Identify which cell holds the provided text, then report its [x, y] central coordinate. 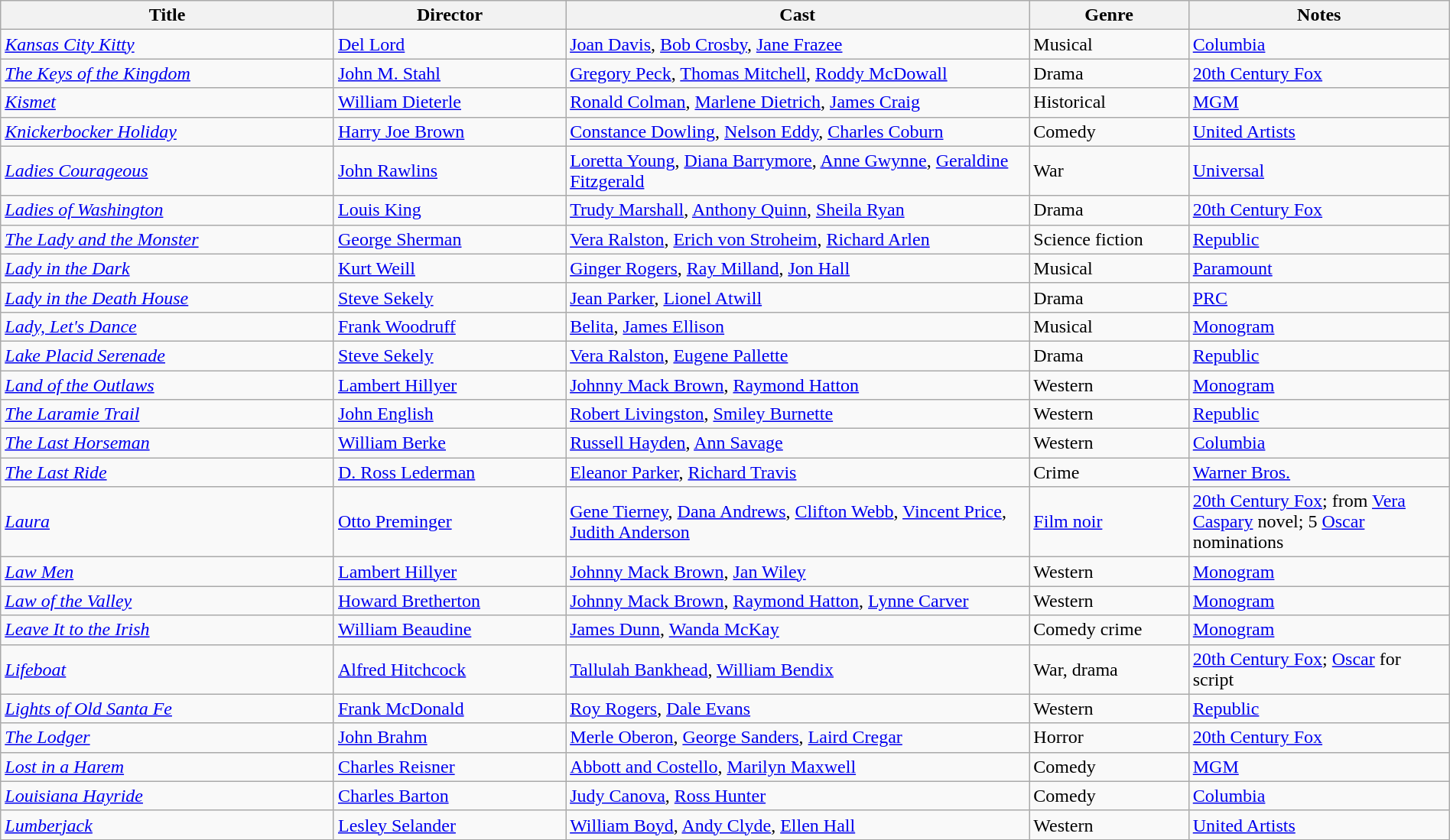
Louis King [450, 210]
Judy Canova, Ross Hunter [798, 796]
Crime [1109, 472]
Ronald Colman, Marlene Dietrich, James Craig [798, 102]
Paramount [1318, 268]
Russell Hayden, Ann Savage [798, 443]
George Sherman [450, 239]
D. Ross Lederman [450, 472]
Knickerbocker Holiday [167, 131]
John M. Stahl [450, 73]
Trudy Marshall, Anthony Quinn, Sheila Ryan [798, 210]
The Lady and the Monster [167, 239]
Alfred Hitchcock [450, 670]
Gregory Peck, Thomas Mitchell, Roddy McDowall [798, 73]
Gene Tierney, Dana Andrews, Clifton Webb, Vincent Price, Judith Anderson [798, 522]
Vera Ralston, Eugene Pallette [798, 355]
Law of the Valley [167, 601]
Kansas City Kitty [167, 44]
Merle Oberon, George Sanders, Laird Cregar [798, 738]
Tallulah Bankhead, William Bendix [798, 670]
Lesley Selander [450, 825]
Vera Ralston, Erich von Stroheim, Richard Arlen [798, 239]
Constance Dowling, Nelson Eddy, Charles Coburn [798, 131]
William Boyd, Andy Clyde, Ellen Hall [798, 825]
War [1109, 171]
Joan Davis, Bob Crosby, Jane Frazee [798, 44]
Director [450, 15]
War, drama [1109, 670]
The Lodger [167, 738]
John Rawlins [450, 171]
Howard Bretherton [450, 601]
Laura [167, 522]
Robert Livingston, Smiley Burnette [798, 414]
The Laramie Trail [167, 414]
Lake Placid Serenade [167, 355]
Lifeboat [167, 670]
William Dieterle [450, 102]
Louisiana Hayride [167, 796]
20th Century Fox; Oscar for script [1318, 670]
Historical [1109, 102]
Johnny Mack Brown, Raymond Hatton, Lynne Carver [798, 601]
William Berke [450, 443]
Lady in the Dark [167, 268]
Kurt Weill [450, 268]
Law Men [167, 572]
Lady in the Death House [167, 297]
20th Century Fox; from Vera Caspary novel; 5 Oscar nominations [1318, 522]
Kismet [167, 102]
Science fiction [1109, 239]
Del Lord [450, 44]
The Last Ride [167, 472]
Lady, Let's Dance [167, 326]
Universal [1318, 171]
Frank Woodruff [450, 326]
Frank McDonald [450, 709]
Johnny Mack Brown, Raymond Hatton [798, 384]
Title [167, 15]
Lost in a Harem [167, 767]
Loretta Young, Diana Barrymore, Anne Gwynne, Geraldine Fitzgerald [798, 171]
Harry Joe Brown [450, 131]
John English [450, 414]
Notes [1318, 15]
The Last Horseman [167, 443]
Land of the Outlaws [167, 384]
Genre [1109, 15]
Film noir [1109, 522]
John Brahm [450, 738]
Belita, James Ellison [798, 326]
Lights of Old Santa Fe [167, 709]
Charles Reisner [450, 767]
Comedy crime [1109, 630]
James Dunn, Wanda McKay [798, 630]
Warner Bros. [1318, 472]
Ginger Rogers, Ray Milland, Jon Hall [798, 268]
William Beaudine [450, 630]
Lumberjack [167, 825]
Ladies of Washington [167, 210]
Roy Rogers, Dale Evans [798, 709]
Otto Preminger [450, 522]
The Keys of the Kingdom [167, 73]
Ladies Courageous [167, 171]
Abbott and Costello, Marilyn Maxwell [798, 767]
Eleanor Parker, Richard Travis [798, 472]
PRC [1318, 297]
Johnny Mack Brown, Jan Wiley [798, 572]
Charles Barton [450, 796]
Horror [1109, 738]
Cast [798, 15]
Leave It to the Irish [167, 630]
Jean Parker, Lionel Atwill [798, 297]
